Extract the (x, y) coordinate from the center of the cell holding the provided text.  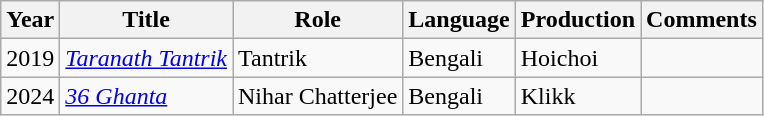
Nihar Chatterjee (317, 96)
2024 (30, 96)
Year (30, 20)
2019 (30, 58)
Production (578, 20)
Comments (702, 20)
Klikk (578, 96)
Tantrik (317, 58)
Hoichoi (578, 58)
36 Ghanta (146, 96)
Taranath Tantrik (146, 58)
Title (146, 20)
Language (459, 20)
Role (317, 20)
